Scan for the cell matching the given text and deliver its [x, y] coordinate at center. 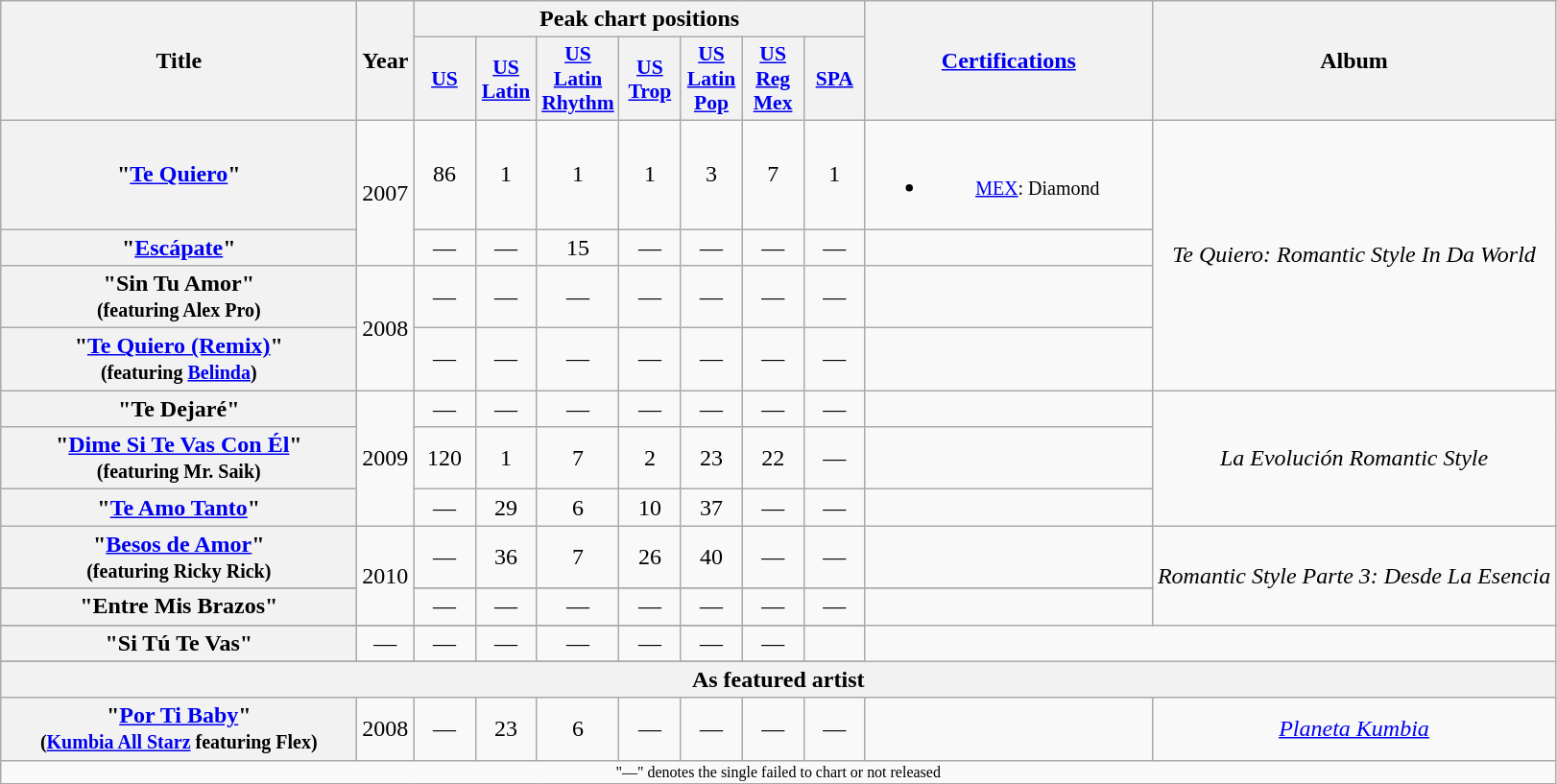
USRegMex [773, 79]
USLatin [506, 79]
"—" denotes the single failed to chart or not released [778, 772]
Certifications [1008, 61]
"Besos de Amor" (featuring Ricky Rick) [179, 557]
La Evolución Romantic Style [1353, 459]
Planeta Kumbia [1353, 729]
US [444, 79]
10 [650, 508]
Album [1353, 61]
MEX: Diamond [1008, 175]
15 [578, 247]
"Entre Mis Brazos" [179, 606]
"Te Quiero" [179, 175]
120 [444, 459]
2 [650, 459]
USLatinPop [711, 79]
"Por Ti Baby" (Kumbia All Starz featuring Flex) [179, 729]
"Te Quiero (Remix)" (featuring Belinda) [179, 359]
2007 [386, 192]
"Te Dejaré" [179, 409]
"Si Tú Te Vas" [179, 643]
"Dime Si Te Vas Con Él" (featuring Mr. Saik) [179, 459]
As featured artist [778, 679]
29 [506, 508]
"Te Amo Tanto" [179, 508]
Year [386, 61]
2010 [386, 576]
40 [711, 557]
37 [711, 508]
Title [179, 61]
"Sin Tu Amor" (featuring Alex Pro) [179, 297]
Peak chart positions [639, 19]
Romantic Style Parte 3: Desde La Esencia [1353, 576]
36 [506, 557]
"Escápate" [179, 247]
86 [444, 175]
USLatin Rhythm [578, 79]
22 [773, 459]
Te Quiero: Romantic Style In Da World [1353, 255]
3 [711, 175]
2009 [386, 459]
SPA [834, 79]
USTrop [650, 79]
26 [650, 557]
